Return the (x, y) coordinate for the center point of the cell that contains the specified text.  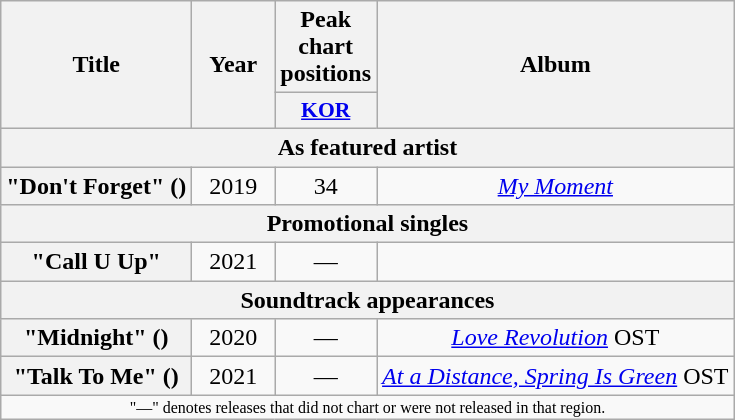
"Call U Up" (96, 262)
Soundtrack appearances (368, 300)
My Moment (556, 185)
Love Revolution OST (556, 338)
Year (234, 65)
"Midnight" () (96, 338)
2019 (234, 185)
"Talk To Me" () (96, 376)
Album (556, 65)
Promotional singles (368, 224)
At a Distance, Spring Is Green OST (556, 376)
"Don't Forget" () (96, 185)
"—" denotes releases that did not chart or were not released in that region. (368, 407)
Title (96, 65)
Peak chart positions (326, 47)
As featured artist (368, 147)
34 (326, 185)
2020 (234, 338)
KOR (326, 111)
